For the text-containing cell, return its midpoint in [X, Y] coordinate format. 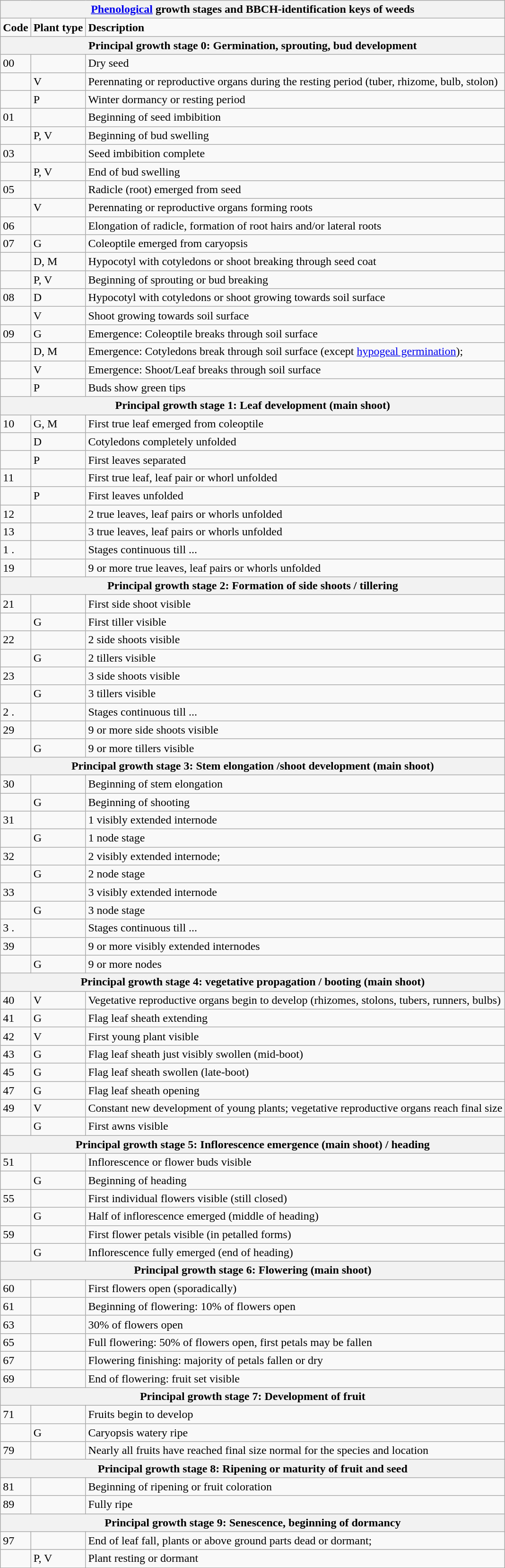
2 visibly extended internode; [295, 856]
Flowering finishing: majority of petals fallen or dry [295, 1360]
32 [16, 856]
9 or more visibly extended internodes [295, 946]
Buds show green tips [295, 388]
First individual flowers visible (still closed) [295, 1198]
19 [16, 568]
Principal growth stage 1: Leaf development (main shoot) [252, 406]
Nearly all fruits have reached final size normal for the species and location [295, 1451]
Hypocotyl with cotyledons or shoot growing towards soil surface [295, 298]
65 [16, 1342]
First leaves separated [295, 460]
Emergence: Coleoptile breaks through soil surface [295, 334]
Beginning of heading [295, 1180]
43 [16, 1054]
2 . [16, 712]
First young plant visible [295, 1036]
9 or more side shoots visible [295, 730]
First tiller visible [295, 622]
10 [16, 424]
Principal growth stage 5: Inflorescence emergence (main shoot) / heading [252, 1144]
06 [16, 226]
40 [16, 1000]
23 [16, 676]
2 node stage [295, 874]
Beginning of flowering: 10% of flowers open [295, 1306]
End of flowering: fruit set visible [295, 1379]
Principal growth stage 4: vegetative propagation / booting (main shoot) [252, 982]
71 [16, 1415]
1 . [16, 550]
Principal growth stage 9: Senescence, beginning of dormancy [252, 1523]
Flag leaf sheath just visibly swollen (mid-boot) [295, 1054]
59 [16, 1234]
Principal growth stage 8: Ripening or maturity of fruit and seed [252, 1469]
79 [16, 1451]
First flower petals visible (in petalled forms) [295, 1234]
Hypocotyl with cotyledons or shoot breaking through seed coat [295, 262]
30% of flowers open [295, 1324]
Beginning of sprouting or bud breaking [295, 280]
2 true leaves, leaf pairs or whorls unfolded [295, 514]
Emergence: Cotyledons break through soil surface (except hypogeal germination); [295, 352]
2 tillers visible [295, 658]
Elongation of radicle, formation of root hairs and/or lateral roots [295, 226]
12 [16, 514]
First true leaf emerged from coleoptile [295, 424]
05 [16, 189]
Beginning of seed imbibition [295, 117]
Perennating or reproductive organs forming roots [295, 207]
Phenological growth stages and BBCH-identification keys of weeds [252, 9]
Dry seed [295, 63]
67 [16, 1360]
97 [16, 1541]
22 [16, 640]
3 . [16, 928]
31 [16, 820]
47 [16, 1090]
Full flowering: 50% of flowers open, first petals may be fallen [295, 1342]
Beginning of shooting [295, 802]
51 [16, 1162]
45 [16, 1072]
Inflorescence fully emerged (end of heading) [295, 1252]
Inflorescence or flower buds visible [295, 1162]
61 [16, 1306]
Description [295, 27]
9 or more nodes [295, 964]
Half of inflorescence emerged (middle of heading) [295, 1216]
Flag leaf sheath opening [295, 1090]
Cotyledons completely unfolded [295, 442]
21 [16, 604]
69 [16, 1379]
Perennating or reproductive organs during the resting period (tuber, rhizome, bulb, stolon) [295, 81]
81 [16, 1487]
3 node stage [295, 910]
1 visibly extended internode [295, 820]
9 or more true leaves, leaf pairs or whorls unfolded [295, 568]
89 [16, 1505]
Principal growth stage 6: Flowering (main shoot) [252, 1270]
Flag leaf sheath swollen (late-boot) [295, 1072]
Principal growth stage 3: Stem elongation /shoot development (main shoot) [252, 766]
Seed imbibition complete [295, 153]
Principal growth stage 2: Formation of side shoots / tillering [252, 586]
Coleoptile emerged from caryopsis [295, 244]
Winter dormancy or resting period [295, 99]
Constant new development of young plants; vegetative reproductive organs reach final size [295, 1108]
49 [16, 1108]
Principal growth stage 7: Development of fruit [252, 1397]
01 [16, 117]
03 [16, 153]
11 [16, 478]
00 [16, 63]
Plant resting or dormant [295, 1559]
3 side shoots visible [295, 676]
08 [16, 298]
3 true leaves, leaf pairs or whorls unfolded [295, 532]
Emergence: Shoot/Leaf breaks through soil surface [295, 370]
2 side shoots visible [295, 640]
3 visibly extended internode [295, 892]
42 [16, 1036]
09 [16, 334]
Principal growth stage 0: Germination, sprouting, bud development [252, 45]
13 [16, 532]
30 [16, 784]
29 [16, 730]
First true leaf, leaf pair or whorl unfolded [295, 478]
First side shoot visible [295, 604]
07 [16, 244]
Plant type [58, 27]
3 tillers visible [295, 694]
Code [16, 27]
First flowers open (sporadically) [295, 1288]
Caryopsis watery ripe [295, 1433]
63 [16, 1324]
First awns visible [295, 1126]
First leaves unfolded [295, 496]
9 or more tillers visible [295, 748]
Shoot growing towards soil surface [295, 316]
55 [16, 1198]
60 [16, 1288]
1 node stage [295, 838]
Beginning of bud swelling [295, 135]
G, M [58, 424]
33 [16, 892]
Beginning of ripening or fruit coloration [295, 1487]
Radicle (root) emerged from seed [295, 189]
Fully ripe [295, 1505]
Vegetative reproductive organs begin to develop (rhizomes, stolons, tubers, runners, bulbs) [295, 1000]
Fruits begin to develop [295, 1415]
End of leaf fall, plants or above ground parts dead or dormant; [295, 1541]
End of bud swelling [295, 171]
Beginning of stem elongation [295, 784]
Flag leaf sheath extending [295, 1018]
41 [16, 1018]
39 [16, 946]
